Pinpoint the cell where the given text exists, returning its [x, y] midpoint coordinate. 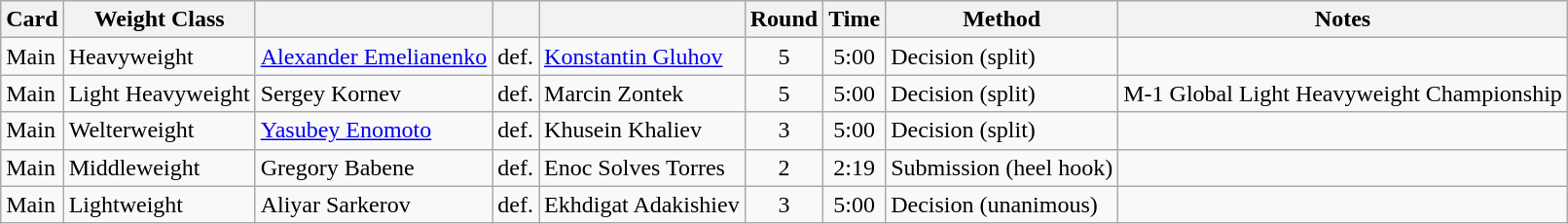
Gregory Babene [374, 168]
Enoc Solves Torres [642, 168]
Welterweight [160, 131]
Submission (heel hook) [1003, 168]
Round [784, 19]
Alexander Emelianenko [374, 56]
Yasubey Enomoto [374, 131]
Decision (unanimous) [1003, 205]
Light Heavyweight [160, 93]
Khusein Khaliev [642, 131]
2:19 [855, 168]
Middleweight [160, 168]
Konstantin Gluhov [642, 56]
Card [32, 19]
Heavyweight [160, 56]
Aliyar Sarkerov [374, 205]
Lightweight [160, 205]
Ekhdigat Adakishiev [642, 205]
Weight Class [160, 19]
2 [784, 168]
Marcin Zontek [642, 93]
Notes [1343, 19]
Sergey Kornev [374, 93]
Method [1003, 19]
Time [855, 19]
М-1 Global Light Heavyweight Championship [1343, 93]
